Locate the cell with the specified text and output its (x, y) center coordinate. 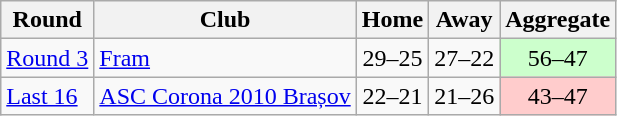
ASC Corona 2010 Brașov (225, 96)
Aggregate (558, 20)
Round 3 (48, 58)
Away (464, 20)
56–47 (558, 58)
Last 16 (48, 96)
Fram (225, 58)
21–26 (464, 96)
Home (392, 20)
27–22 (464, 58)
Club (225, 20)
43–47 (558, 96)
22–21 (392, 96)
Round (48, 20)
29–25 (392, 58)
